Find where the given text appears and provide that cell's center as [X, Y] coordinate. 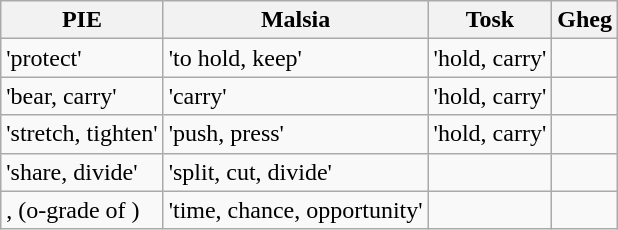
'bear, carry' [82, 96]
Tosk [490, 20]
'to hold, keep' [296, 58]
'split, cut, divide' [296, 172]
'stretch, tighten' [82, 134]
Malsia [296, 20]
'time, chance, opportunity' [296, 210]
PIE [82, 20]
, (o-grade of ) [82, 210]
'share, divide' [82, 172]
'carry' [296, 96]
'protect' [82, 58]
'push, press' [296, 134]
Gheg [585, 20]
